Detect which cell encompasses the target text, then output its (X, Y) center coordinate. 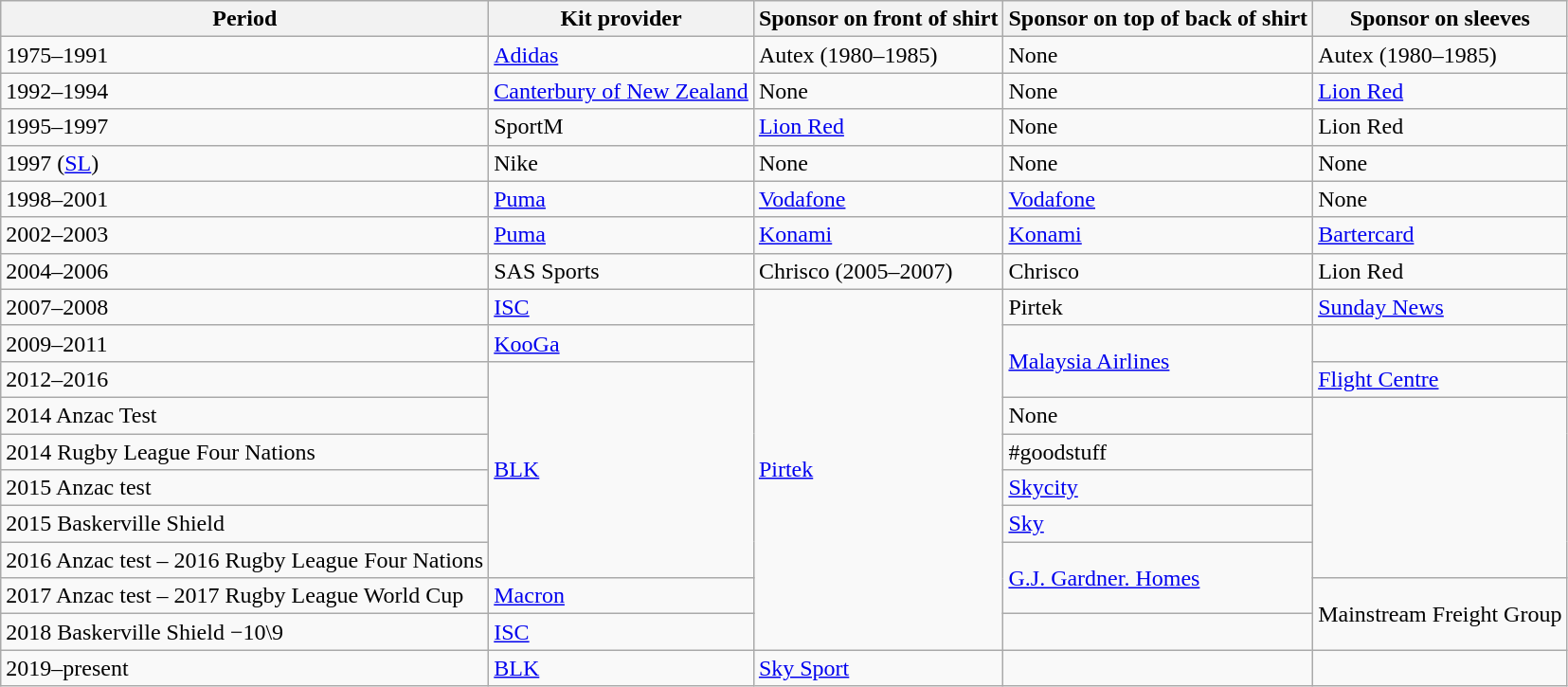
2002–2003 (244, 235)
Nike (622, 163)
Sky Sport (878, 668)
Skycity (1158, 488)
2004–2006 (244, 271)
1995–1997 (244, 127)
Flight Centre (1440, 379)
Adidas (622, 55)
Macron (622, 596)
Canterbury of New Zealand (622, 91)
#goodstuff (1158, 452)
Chrisco (1158, 271)
2007–2008 (244, 307)
2016 Anzac test – 2016 Rugby League Four Nations (244, 560)
Kit provider (622, 19)
Sponsor on top of back of shirt (1158, 19)
Mainstream Freight Group (1440, 614)
Chrisco (2005–2007) (878, 271)
2009–2011 (244, 343)
SportM (622, 127)
2017 Anzac test – 2017 Rugby League World Cup (244, 596)
Sponsor on sleeves (1440, 19)
SAS Sports (622, 271)
2012–2016 (244, 379)
Sunday News (1440, 307)
2014 Anzac Test (244, 415)
Malaysia Airlines (1158, 361)
1997 (SL) (244, 163)
Sky (1158, 524)
1975–1991 (244, 55)
Sponsor on front of shirt (878, 19)
G.J. Gardner. Homes (1158, 578)
1998–2001 (244, 199)
1992–1994 (244, 91)
Bartercard (1440, 235)
2015 Anzac test (244, 488)
Period (244, 19)
2014 Rugby League Four Nations (244, 452)
2018 Baskerville Shield −10\9 (244, 632)
2019–present (244, 668)
KooGa (622, 343)
2015 Baskerville Shield (244, 524)
